Capture the cell that displays the provided text and extract its [x, y] central coordinate. 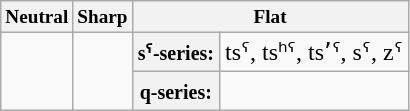
tsˤ, tsʰˤ, tsʼˤ, sˤ, zˤ [314, 52]
q-series: [176, 91]
Flat [270, 17]
Sharp [102, 17]
Neutral [37, 17]
sˤ-series: [176, 52]
